For the text-containing cell, return its midpoint in [x, y] coordinate format. 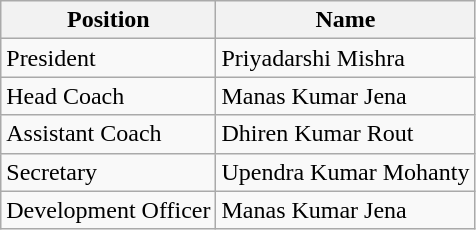
Dhiren Kumar Rout [346, 134]
President [108, 58]
Upendra Kumar Mohanty [346, 172]
Assistant Coach [108, 134]
Head Coach [108, 96]
Priyadarshi Mishra [346, 58]
Name [346, 20]
Development Officer [108, 210]
Secretary [108, 172]
Position [108, 20]
